Identify which cell holds the provided text, then report its (X, Y) central coordinate. 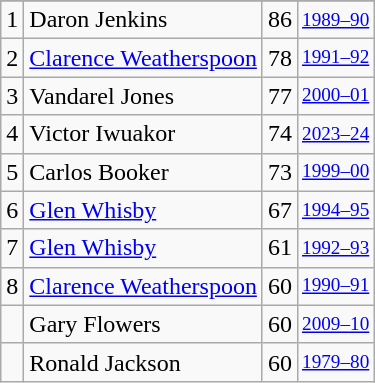
86 (280, 20)
2023–24 (335, 134)
1991–92 (335, 58)
3 (12, 96)
6 (12, 210)
1990–91 (335, 286)
Daron Jenkins (144, 20)
5 (12, 172)
2 (12, 58)
78 (280, 58)
Ronald Jackson (144, 362)
67 (280, 210)
73 (280, 172)
Victor Iwuakor (144, 134)
Gary Flowers (144, 324)
61 (280, 248)
1992–93 (335, 248)
77 (280, 96)
2009–10 (335, 324)
4 (12, 134)
2000–01 (335, 96)
1 (12, 20)
74 (280, 134)
1979–80 (335, 362)
7 (12, 248)
1999–00 (335, 172)
8 (12, 286)
Carlos Booker (144, 172)
Vandarel Jones (144, 96)
1989–90 (335, 20)
1994–95 (335, 210)
